Determine the [X, Y] coordinate at the center of the cell enclosing the given text.  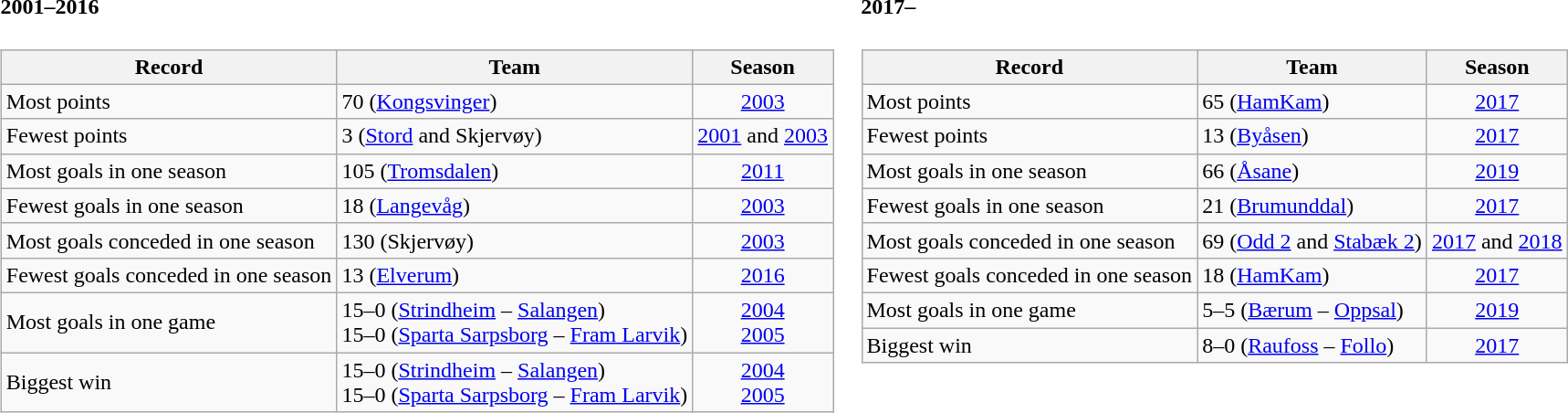
18 (Langevåg) [515, 206]
2017 and 2018 [1497, 240]
8–0 (Raufoss – Follo) [1312, 345]
2011 [763, 171]
13 (Byåsen) [1312, 136]
70 (Kongsvinger) [515, 101]
130 (Skjervøy) [515, 240]
66 (Åsane) [1312, 171]
2016 [763, 275]
21 (Brumunddal) [1312, 206]
2001 and 2003 [763, 136]
65 (HamKam) [1312, 101]
3 (Stord and Skjervøy) [515, 136]
18 (HamKam) [1312, 275]
69 (Odd 2 and Stabæk 2) [1312, 240]
5–5 (Bærum – Oppsal) [1312, 310]
13 (Elverum) [515, 275]
105 (Tromsdalen) [515, 171]
